Extract the [X, Y] coordinate from the center of the cell holding the provided text.  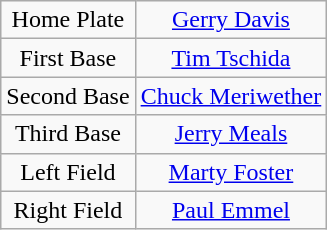
Chuck Meriwether [231, 96]
Right Field [68, 210]
Jerry Meals [231, 134]
Second Base [68, 96]
Home Plate [68, 20]
Gerry Davis [231, 20]
Left Field [68, 172]
Tim Tschida [231, 58]
Third Base [68, 134]
First Base [68, 58]
Paul Emmel [231, 210]
Marty Foster [231, 172]
